Return [x, y] of the center of cell containing provided text 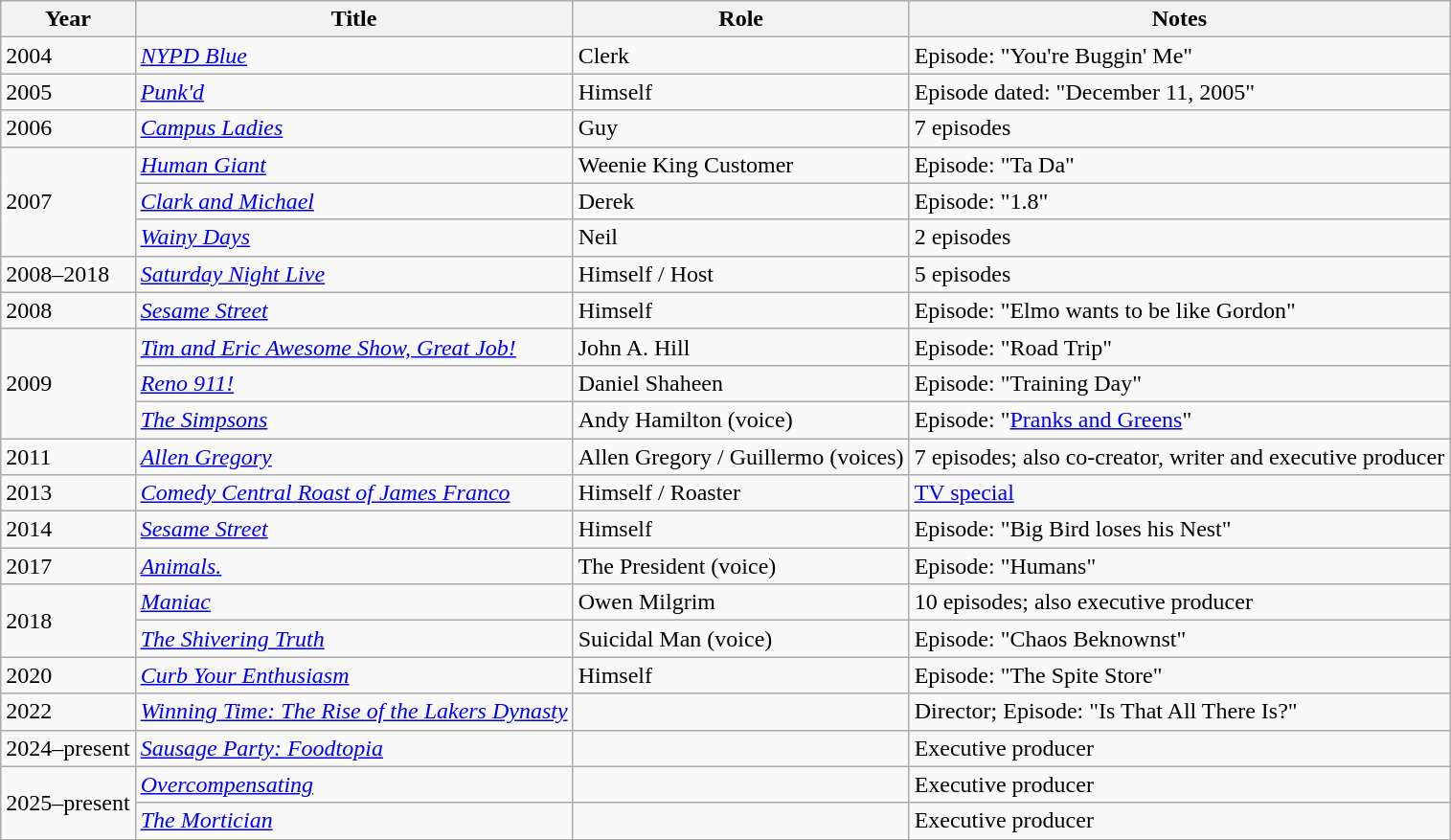
Derek [741, 201]
Clark and Michael [354, 201]
Comedy Central Roast of James Franco [354, 493]
2008 [68, 310]
The Shivering Truth [354, 639]
Episode: "Road Trip" [1180, 347]
Maniac [354, 602]
Campus Ladies [354, 128]
Human Giant [354, 165]
2024–present [68, 748]
Role [741, 19]
Animals. [354, 566]
Episode: "1.8" [1180, 201]
Episode: "Big Bird loses his Nest" [1180, 530]
Reno 911! [354, 383]
Episode: "Humans" [1180, 566]
Sausage Party: Foodtopia [354, 748]
10 episodes; also executive producer [1180, 602]
2017 [68, 566]
2006 [68, 128]
TV special [1180, 493]
Guy [741, 128]
Saturday Night Live [354, 274]
2 episodes [1180, 238]
Episode: "You're Buggin' Me" [1180, 56]
Notes [1180, 19]
Episode: "The Spite Store" [1180, 675]
2005 [68, 92]
Episode: "Pranks and Greens" [1180, 420]
Overcompensating [354, 784]
5 episodes [1180, 274]
Owen Milgrim [741, 602]
2011 [68, 457]
2014 [68, 530]
Daniel Shaheen [741, 383]
2022 [68, 712]
Himself / Roaster [741, 493]
John A. Hill [741, 347]
7 episodes [1180, 128]
2013 [68, 493]
Episode: "Chaos Beknownst" [1180, 639]
Year [68, 19]
2007 [68, 201]
Andy Hamilton (voice) [741, 420]
Title [354, 19]
Clerk [741, 56]
Wainy Days [354, 238]
2004 [68, 56]
Weenie King Customer [741, 165]
Episode: "Elmo wants to be like Gordon" [1180, 310]
Himself / Host [741, 274]
The President (voice) [741, 566]
Episode: "Training Day" [1180, 383]
2009 [68, 383]
Episode: "Ta Da" [1180, 165]
The Simpsons [354, 420]
2008–2018 [68, 274]
Episode dated: "December 11, 2005" [1180, 92]
Suicidal Man (voice) [741, 639]
Winning Time: The Rise of the Lakers Dynasty [354, 712]
7 episodes; also co-creator, writer and executive producer [1180, 457]
Neil [741, 238]
Allen Gregory [354, 457]
2018 [68, 621]
Allen Gregory / Guillermo (voices) [741, 457]
Tim and Eric Awesome Show, Great Job! [354, 347]
NYPD Blue [354, 56]
Director; Episode: "Is That All There Is?" [1180, 712]
Curb Your Enthusiasm [354, 675]
2020 [68, 675]
Punk'd [354, 92]
2025–present [68, 803]
The Mortician [354, 821]
